Scan for the cell matching the given text and deliver its [X, Y] coordinate at center. 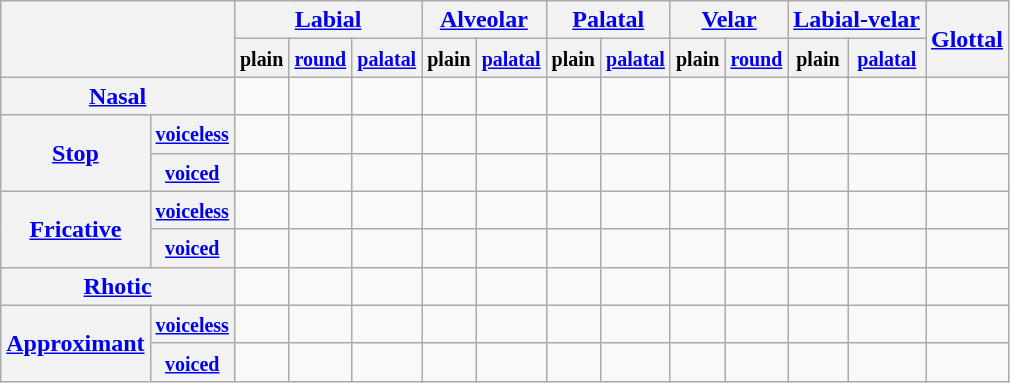
Rhotic [118, 286]
Velar [728, 20]
Glottal [968, 39]
Approximant [76, 343]
Labial [328, 20]
Labial-velar [857, 20]
Palatal [608, 20]
Fricative [76, 229]
Nasal [118, 96]
Stop [76, 153]
Alveolar [484, 20]
